Provide the (X, Y) coordinate of the cell's center where the given text is located.  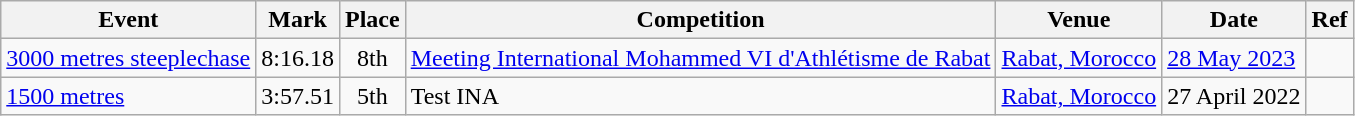
Competition (700, 20)
8th (372, 58)
Date (1234, 20)
1500 metres (128, 96)
8:16.18 (298, 58)
Meeting International Mohammed VI d'Athlétisme de Rabat (700, 58)
5th (372, 96)
Event (128, 20)
Place (372, 20)
3:57.51 (298, 96)
28 May 2023 (1234, 58)
Venue (1079, 20)
Mark (298, 20)
Ref (1330, 20)
27 April 2022 (1234, 96)
3000 metres steeplechase (128, 58)
Test INA (700, 96)
